From the cell containing the given text, extract its center point as [x, y] coordinate. 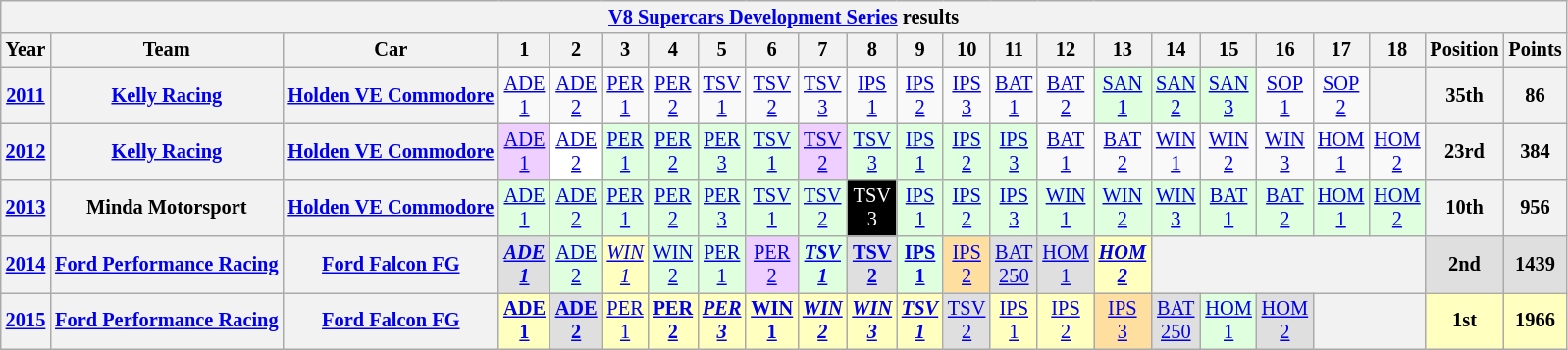
Points [1535, 50]
Position [1465, 50]
384 [1535, 151]
SAN3 [1228, 95]
2nd [1465, 265]
5 [722, 50]
10th [1465, 208]
SAN1 [1123, 95]
1966 [1535, 321]
12 [1066, 50]
14 [1176, 50]
3 [626, 50]
8 [872, 50]
1st [1465, 321]
2015 [26, 321]
23rd [1465, 151]
2 [577, 50]
V8 Supercars Development Series results [784, 17]
SOP1 [1285, 95]
Minda Motorsport [167, 208]
86 [1535, 95]
2013 [26, 208]
1439 [1535, 265]
6 [771, 50]
2012 [26, 151]
Year [26, 50]
17 [1340, 50]
15 [1228, 50]
Car [391, 50]
11 [1014, 50]
SOP2 [1340, 95]
10 [967, 50]
35th [1465, 95]
4 [673, 50]
13 [1123, 50]
2014 [26, 265]
18 [1397, 50]
956 [1535, 208]
2011 [26, 95]
SAN2 [1176, 95]
1 [524, 50]
9 [920, 50]
Team [167, 50]
7 [822, 50]
16 [1285, 50]
